Provide the (X, Y) coordinate of the cell's center where the given text is located.  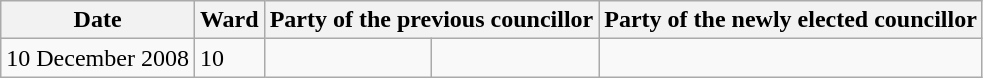
10 (229, 58)
Party of the previous councillor (432, 20)
Ward (229, 20)
Party of the newly elected councillor (791, 20)
10 December 2008 (98, 58)
Date (98, 20)
